Find where the given text appears and provide that cell's center as (X, Y) coordinate. 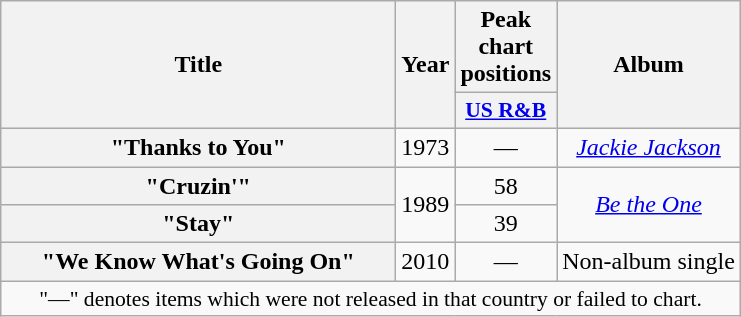
"Stay" (198, 224)
Be the One (649, 204)
Title (198, 65)
39 (506, 224)
"Cruzin'" (198, 185)
"We Know What's Going On" (198, 262)
1973 (426, 147)
2010 (426, 262)
"Thanks to You" (198, 147)
Non-album single (649, 262)
"—" denotes items which were not released in that country or failed to chart. (371, 299)
US R&B (506, 111)
1989 (426, 204)
Peak chart positions (506, 47)
58 (506, 185)
Album (649, 65)
Jackie Jackson (649, 147)
Year (426, 65)
